Search for the cell housing the specified text and yield its (x, y) center coordinate. 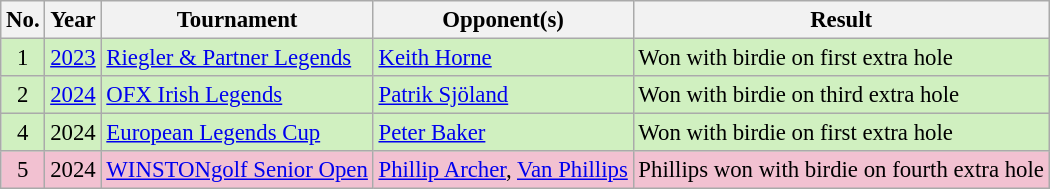
Won with birdie on third extra hole (841, 95)
4 (23, 133)
European Legends Cup (237, 133)
Opponent(s) (503, 20)
Result (841, 20)
Year (73, 20)
Tournament (237, 20)
1 (23, 58)
Peter Baker (503, 133)
5 (23, 170)
2023 (73, 58)
WINSTONgolf Senior Open (237, 170)
Patrik Sjöland (503, 95)
Riegler & Partner Legends (237, 58)
OFX Irish Legends (237, 95)
2 (23, 95)
No. (23, 20)
Keith Horne (503, 58)
Phillip Archer, Van Phillips (503, 170)
Phillips won with birdie on fourth extra hole (841, 170)
